Scan for the cell matching the given text and deliver its [x, y] coordinate at center. 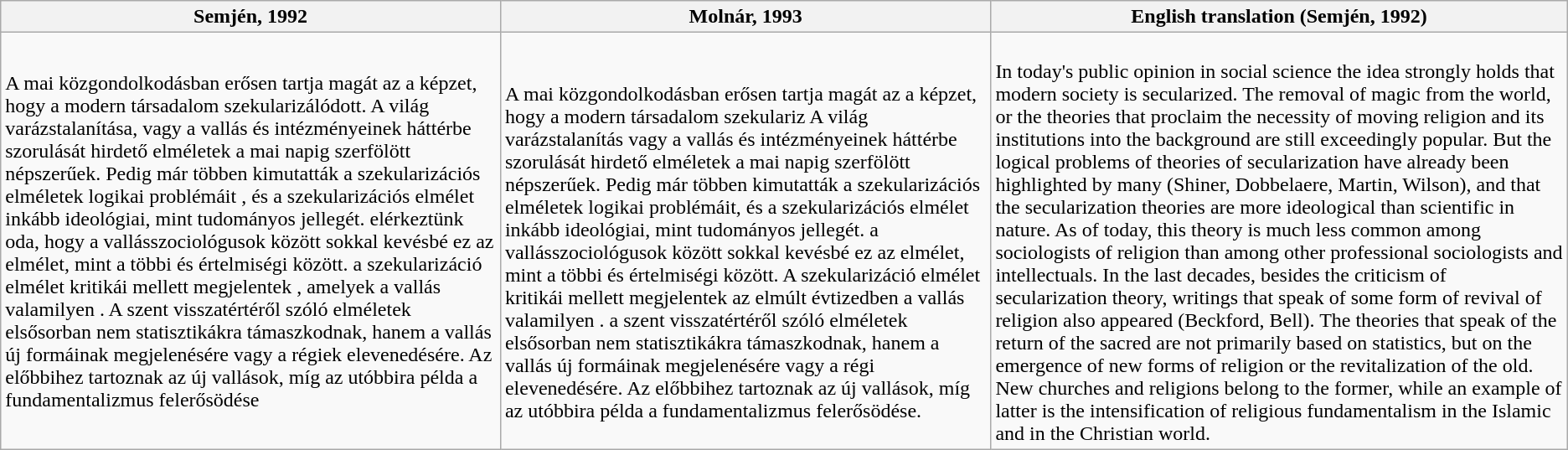
Semjén, 1992 [251, 17]
English translation (Semjén, 1992) [1279, 17]
Molnár, 1993 [745, 17]
